Extract the (X, Y) coordinate from the center of the cell holding the provided text.  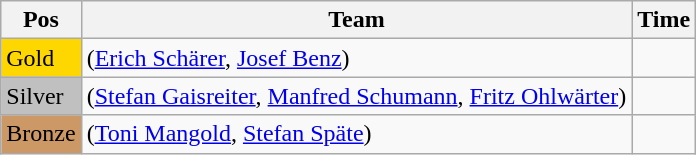
Pos (41, 20)
Team (356, 20)
(Toni Mangold, Stefan Späte) (356, 134)
Silver (41, 96)
(Stefan Gaisreiter, Manfred Schumann, Fritz Ohlwärter) (356, 96)
Gold (41, 58)
(Erich Schärer, Josef Benz) (356, 58)
Bronze (41, 134)
Time (664, 20)
